From the cell containing the given text, extract its center point as (X, Y) coordinate. 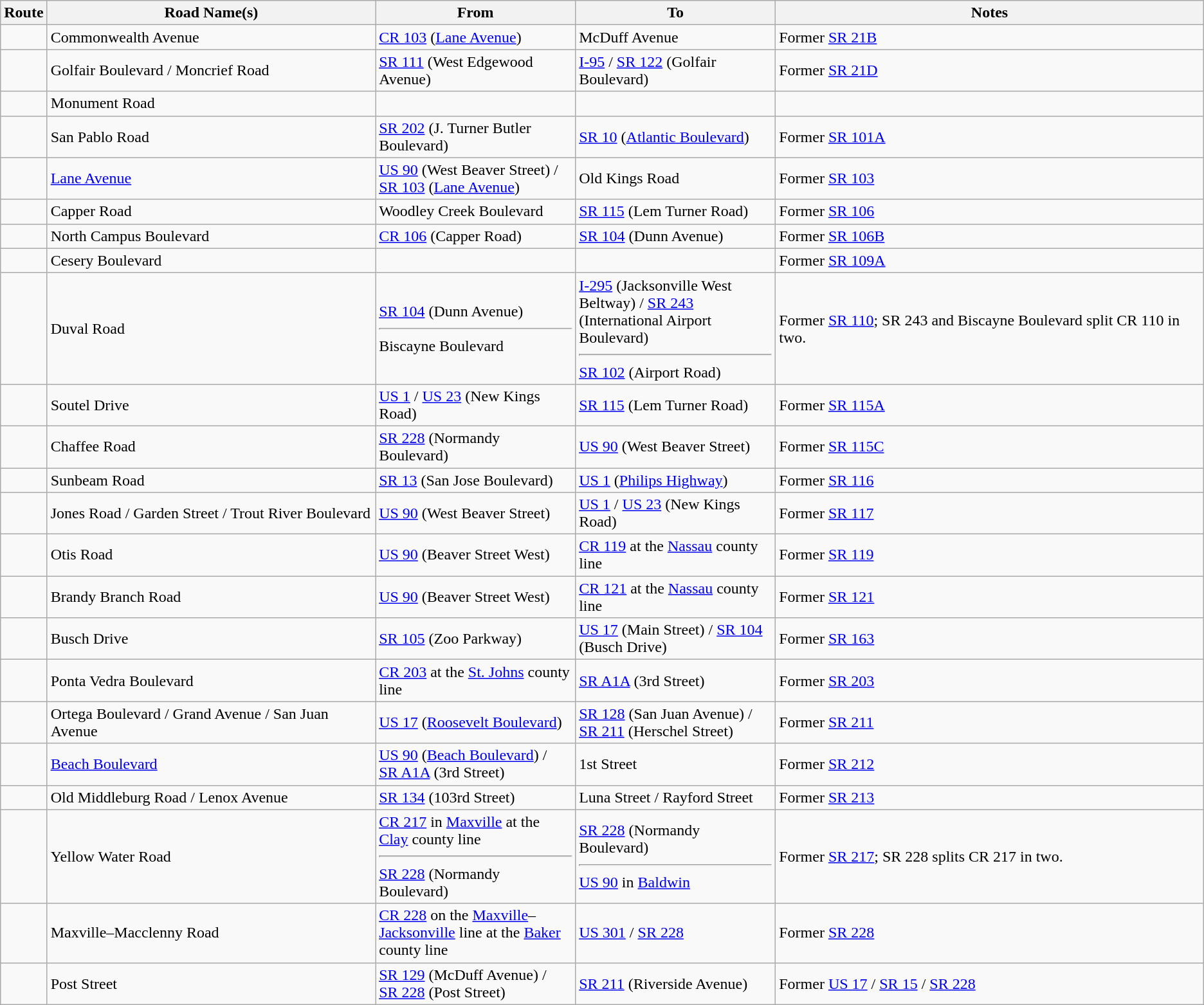
CR 103 (Lane Avenue) (476, 37)
Brandy Branch Road (211, 597)
Ortega Boulevard / Grand Avenue / San Juan Avenue (211, 723)
Former SR 106 (990, 212)
San Pablo Road (211, 136)
CR 121 at the Nassau county line (675, 597)
SR 105 (Zoo Parkway) (476, 639)
Sunbeam Road (211, 480)
Old Kings Road (675, 179)
Former US 17 / SR 15 / SR 228 (990, 984)
Notes (990, 13)
SR A1A (3rd Street) (675, 680)
Former SR 163 (990, 639)
CR 119 at the Nassau county line (675, 556)
Former SR 203 (990, 680)
Busch Drive (211, 639)
SR 104 (Dunn Avenue) (675, 236)
Maxville–Macclenny Road (211, 933)
From (476, 13)
CR 106 (Capper Road) (476, 236)
SR 10 (Atlantic Boulevard) (675, 136)
Commonwealth Avenue (211, 37)
US 1 (Philips Highway) (675, 480)
Former SR 103 (990, 179)
Former SR 106B (990, 236)
I-295 (Jacksonville West Beltway) / SR 243 (International Airport Boulevard)SR 102 (Airport Road) (675, 328)
Former SR 212 (990, 764)
Old Middleburg Road / Lenox Avenue (211, 797)
Former SR 101A (990, 136)
SR 228 (Normandy Boulevard) (476, 446)
McDuff Avenue (675, 37)
SR 211 (Riverside Avenue) (675, 984)
Ponta Vedra Boulevard (211, 680)
Otis Road (211, 556)
SR 128 (San Juan Avenue) / SR 211 (Herschel Street) (675, 723)
CR 203 at the St. Johns county line (476, 680)
Former SR 21B (990, 37)
Chaffee Road (211, 446)
I-95 / SR 122 (Golfair Boulevard) (675, 71)
SR 111 (West Edgewood Avenue) (476, 71)
To (675, 13)
CR 228 on the Maxville–Jacksonville line at the Baker county line (476, 933)
Former SR 217; SR 228 splits CR 217 in two. (990, 856)
Former SR 228 (990, 933)
Former SR 116 (990, 480)
US 301 / SR 228 (675, 933)
CR 217 in Maxville at the Clay county lineSR 228 (Normandy Boulevard) (476, 856)
SR 104 (Dunn Avenue)Biscayne Boulevard (476, 328)
Monument Road (211, 104)
Former SR 115A (990, 405)
Yellow Water Road (211, 856)
Former SR 115C (990, 446)
US 90 (Beach Boulevard) / SR A1A (3rd Street) (476, 764)
SR 13 (San Jose Boulevard) (476, 480)
Duval Road (211, 328)
Former SR 110; SR 243 and Biscayne Boulevard split CR 110 in two. (990, 328)
Capper Road (211, 212)
1st Street (675, 764)
Former SR 121 (990, 597)
SR 202 (J. Turner Butler Boulevard) (476, 136)
Route (24, 13)
Soutel Drive (211, 405)
North Campus Boulevard (211, 236)
Beach Boulevard (211, 764)
Woodley Creek Boulevard (476, 212)
US 17 (Main Street) / SR 104 (Busch Drive) (675, 639)
Lane Avenue (211, 179)
Former SR 119 (990, 556)
Golfair Boulevard / Moncrief Road (211, 71)
US 90 (West Beaver Street) / SR 103 (Lane Avenue) (476, 179)
Cesery Boulevard (211, 260)
Former SR 21D (990, 71)
US 17 (Roosevelt Boulevard) (476, 723)
Former SR 117 (990, 513)
Road Name(s) (211, 13)
Former SR 109A (990, 260)
SR 134 (103rd Street) (476, 797)
Post Street (211, 984)
Luna Street / Rayford Street (675, 797)
Jones Road / Garden Street / Trout River Boulevard (211, 513)
Former SR 211 (990, 723)
SR 129 (McDuff Avenue) / SR 228 (Post Street) (476, 984)
SR 228 (Normandy Boulevard)US 90 in Baldwin (675, 856)
Former SR 213 (990, 797)
